Output the (X, Y) coordinate of the center of the cell containing the given text.  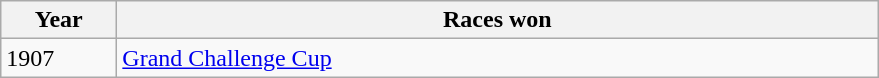
Grand Challenge Cup (498, 58)
Year (59, 20)
Races won (498, 20)
1907 (59, 58)
